Pinpoint the cell where the given text exists, returning its (x, y) midpoint coordinate. 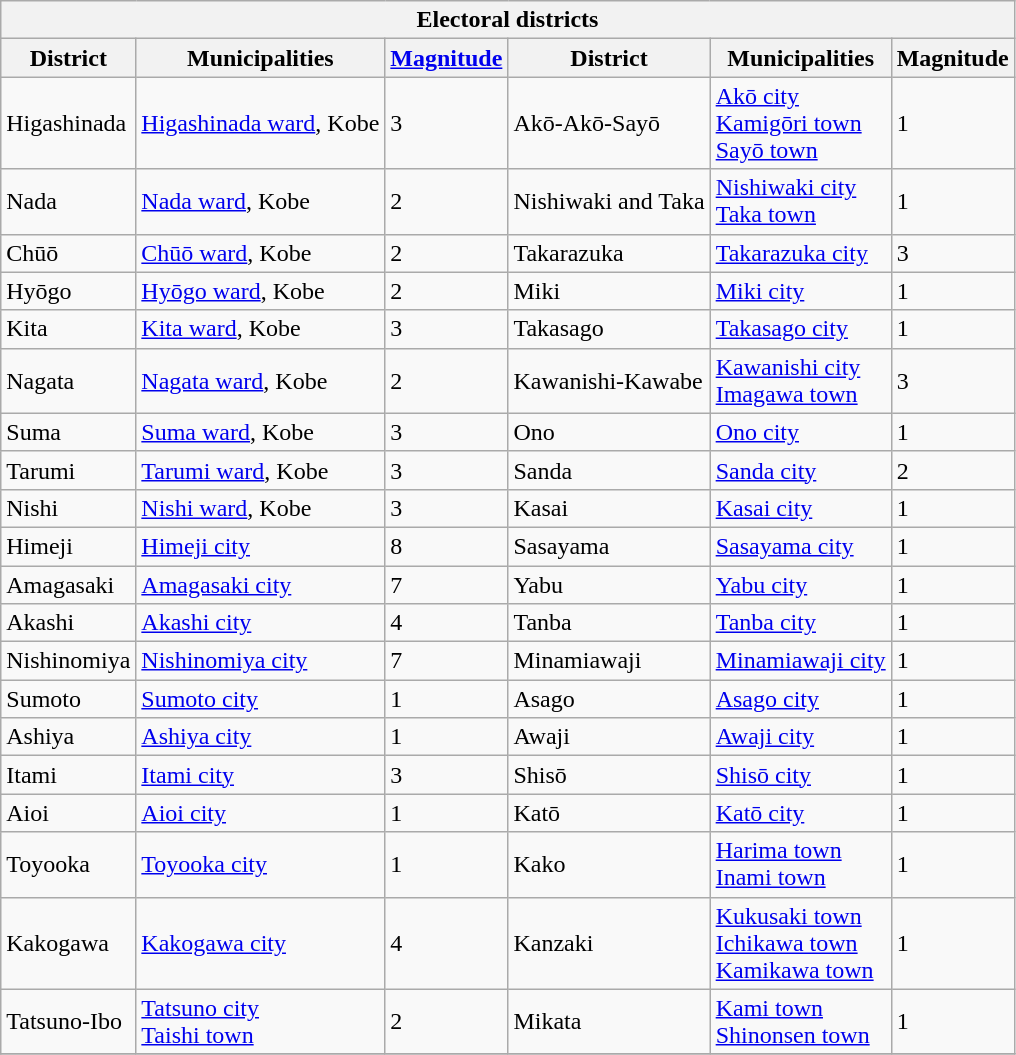
Suma ward, Kobe (260, 432)
Nada ward, Kobe (260, 202)
8 (446, 546)
Amagasaki city (260, 585)
Nagata (68, 380)
Shisō (609, 775)
Takarazuka city (800, 253)
Nagata ward, Kobe (260, 380)
Takarazuka (609, 253)
Kami townShinonsen town (800, 1022)
Hyōgo ward, Kobe (260, 291)
Yabu (609, 585)
Katō (609, 813)
Akashi (68, 623)
Sumoto city (260, 699)
Toyooka city (260, 864)
Takasago (609, 329)
Asago city (800, 699)
Tarumi ward, Kobe (260, 470)
Sanda (609, 470)
Sumoto (68, 699)
Nishinomiya (68, 661)
Nada (68, 202)
Ashiya city (260, 737)
Himeji city (260, 546)
Chūō ward, Kobe (260, 253)
Yabu city (800, 585)
Nishi (68, 508)
Aioi city (260, 813)
Kakogawa city (260, 943)
Tanba (609, 623)
Itami (68, 775)
Tarumi (68, 470)
Hyōgo (68, 291)
Tatsuno cityTaishi town (260, 1022)
Akō-Akō-Sayō (609, 123)
Kanzaki (609, 943)
Takasago city (800, 329)
Himeji (68, 546)
Shisō city (800, 775)
Nishiwaki and Taka (609, 202)
Miki city (800, 291)
Sasayama (609, 546)
Chūō (68, 253)
Amagasaki (68, 585)
Ono city (800, 432)
Itami city (260, 775)
Suma (68, 432)
Higashinada (68, 123)
Akashi city (260, 623)
Nishi ward, Kobe (260, 508)
Minamiawaji city (800, 661)
Nishiwaki cityTaka town (800, 202)
Miki (609, 291)
Kita ward, Kobe (260, 329)
Harima townInami town (800, 864)
Awaji (609, 737)
Kasai city (800, 508)
Sasayama city (800, 546)
Kukusaki townIchikawa townKamikawa town (800, 943)
Kakogawa (68, 943)
Akō cityKamigōri townSayō town (800, 123)
Ono (609, 432)
Toyooka (68, 864)
Kita (68, 329)
Electoral districts (508, 20)
Sanda city (800, 470)
Kako (609, 864)
Kawanishi-Kawabe (609, 380)
Minamiawaji (609, 661)
Aioi (68, 813)
Katō city (800, 813)
Higashinada ward, Kobe (260, 123)
Nishinomiya city (260, 661)
Mikata (609, 1022)
Asago (609, 699)
Kawanishi cityImagawa town (800, 380)
Awaji city (800, 737)
Kasai (609, 508)
Tatsuno-Ibo (68, 1022)
Ashiya (68, 737)
Tanba city (800, 623)
